Return (X, Y) of the center of cell containing provided text 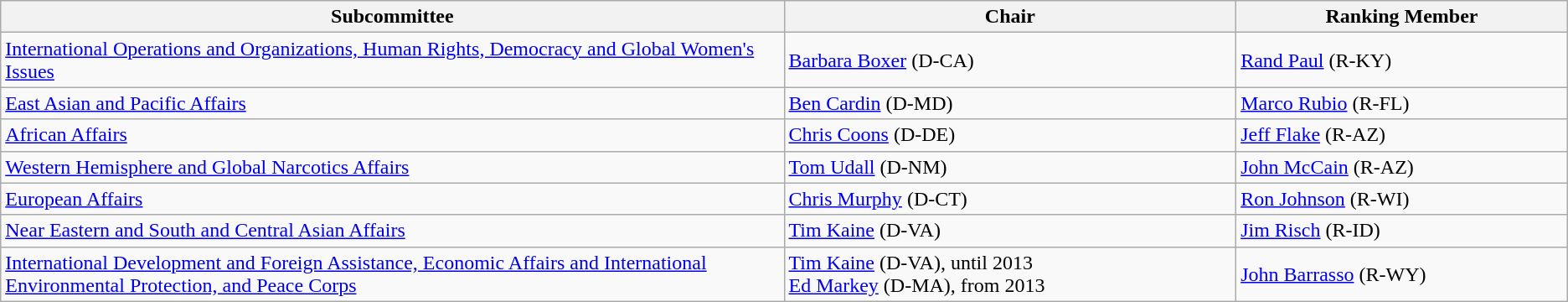
East Asian and Pacific Affairs (392, 103)
Marco Rubio (R-FL) (1402, 103)
Chris Murphy (D-CT) (1010, 199)
European Affairs (392, 199)
Chair (1010, 17)
John McCain (R-AZ) (1402, 167)
African Affairs (392, 135)
Near Eastern and South and Central Asian Affairs (392, 231)
John Barrasso (R-WY) (1402, 273)
Ranking Member (1402, 17)
Western Hemisphere and Global Narcotics Affairs (392, 167)
Ron Johnson (R-WI) (1402, 199)
International Operations and Organizations, Human Rights, Democracy and Global Women's Issues (392, 60)
Jeff Flake (R-AZ) (1402, 135)
Ben Cardin (D-MD) (1010, 103)
International Development and Foreign Assistance, Economic Affairs and International Environmental Protection, and Peace Corps (392, 273)
Tim Kaine (D-VA), until 2013Ed Markey (D-MA), from 2013 (1010, 273)
Rand Paul (R-KY) (1402, 60)
Subcommittee (392, 17)
Barbara Boxer (D-CA) (1010, 60)
Chris Coons (D-DE) (1010, 135)
Tom Udall (D-NM) (1010, 167)
Jim Risch (R-ID) (1402, 231)
Tim Kaine (D-VA) (1010, 231)
